Extract the [x, y] coordinate from the center of the cell holding the provided text.  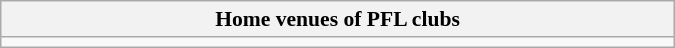
Home venues of PFL clubs [338, 19]
